Pinpoint the cell where the given text exists, returning its (x, y) midpoint coordinate. 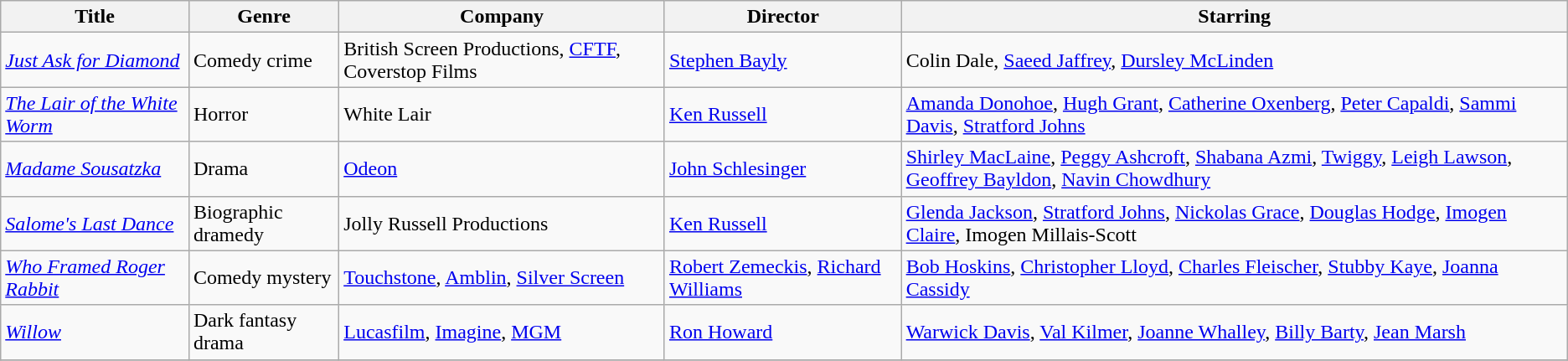
Touchstone, Amblin, Silver Screen (503, 278)
Biographic dramedy (263, 223)
Stephen Bayly (782, 60)
Dark fantasy drama (263, 332)
Shirley MacLaine, Peggy Ashcroft, Shabana Azmi, Twiggy, Leigh Lawson, Geoffrey Bayldon, Navin Chowdhury (1235, 169)
Comedy crime (263, 60)
Just Ask for Diamond (95, 60)
Ron Howard (782, 332)
Comedy mystery (263, 278)
White Lair (503, 114)
British Screen Productions, CFTF, Coverstop Films (503, 60)
Colin Dale, Saeed Jaffrey, Dursley McLinden (1235, 60)
Madame Sousatzka (95, 169)
Jolly Russell Productions (503, 223)
John Schlesinger (782, 169)
Willow (95, 332)
Director (782, 17)
Odeon (503, 169)
Starring (1235, 17)
Bob Hoskins, Christopher Lloyd, Charles Fleischer, Stubby Kaye, Joanna Cassidy (1235, 278)
Warwick Davis, Val Kilmer, Joanne Whalley, Billy Barty, Jean Marsh (1235, 332)
Lucasfilm, Imagine, MGM (503, 332)
The Lair of the White Worm (95, 114)
Salome's Last Dance (95, 223)
Robert Zemeckis, Richard Williams (782, 278)
Glenda Jackson, Stratford Johns, Nickolas Grace, Douglas Hodge, Imogen Claire, Imogen Millais-Scott (1235, 223)
Company (503, 17)
Title (95, 17)
Drama (263, 169)
Genre (263, 17)
Amanda Donohoe, Hugh Grant, Catherine Oxenberg, Peter Capaldi, Sammi Davis, Stratford Johns (1235, 114)
Horror (263, 114)
Who Framed Roger Rabbit (95, 278)
